Determine the [x, y] coordinate at the center of the cell enclosing the given text.  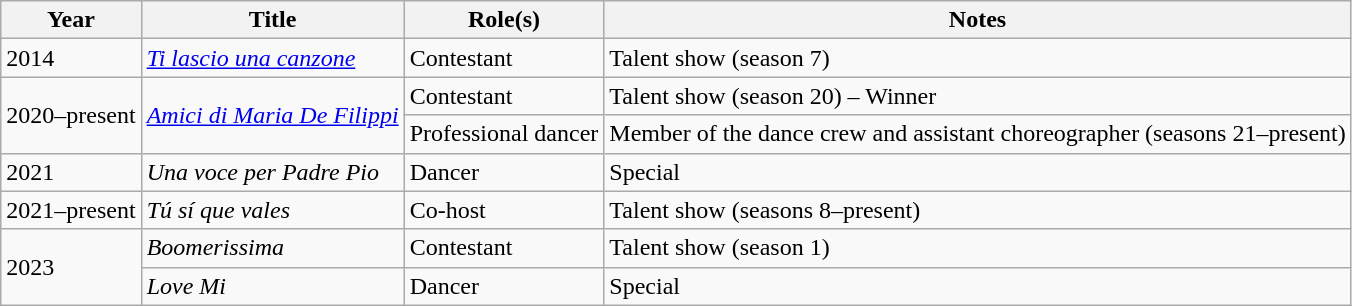
2020–present [71, 115]
Talent show (seasons 8–present) [978, 210]
Love Mi [272, 286]
Role(s) [504, 20]
Co-host [504, 210]
Professional dancer [504, 134]
Boomerissima [272, 248]
Tú sí que vales [272, 210]
Title [272, 20]
Ti lascio una canzone [272, 58]
Talent show (season 1) [978, 248]
Amici di Maria De Filippi [272, 115]
Talent show (season 20) – Winner [978, 96]
2021 [71, 172]
2014 [71, 58]
Member of the dance crew and assistant choreographer (seasons 21–present) [978, 134]
2021–present [71, 210]
2023 [71, 267]
Una voce per Padre Pio [272, 172]
Year [71, 20]
Talent show (season 7) [978, 58]
Notes [978, 20]
